Identify which cell holds the provided text, then report its [x, y] central coordinate. 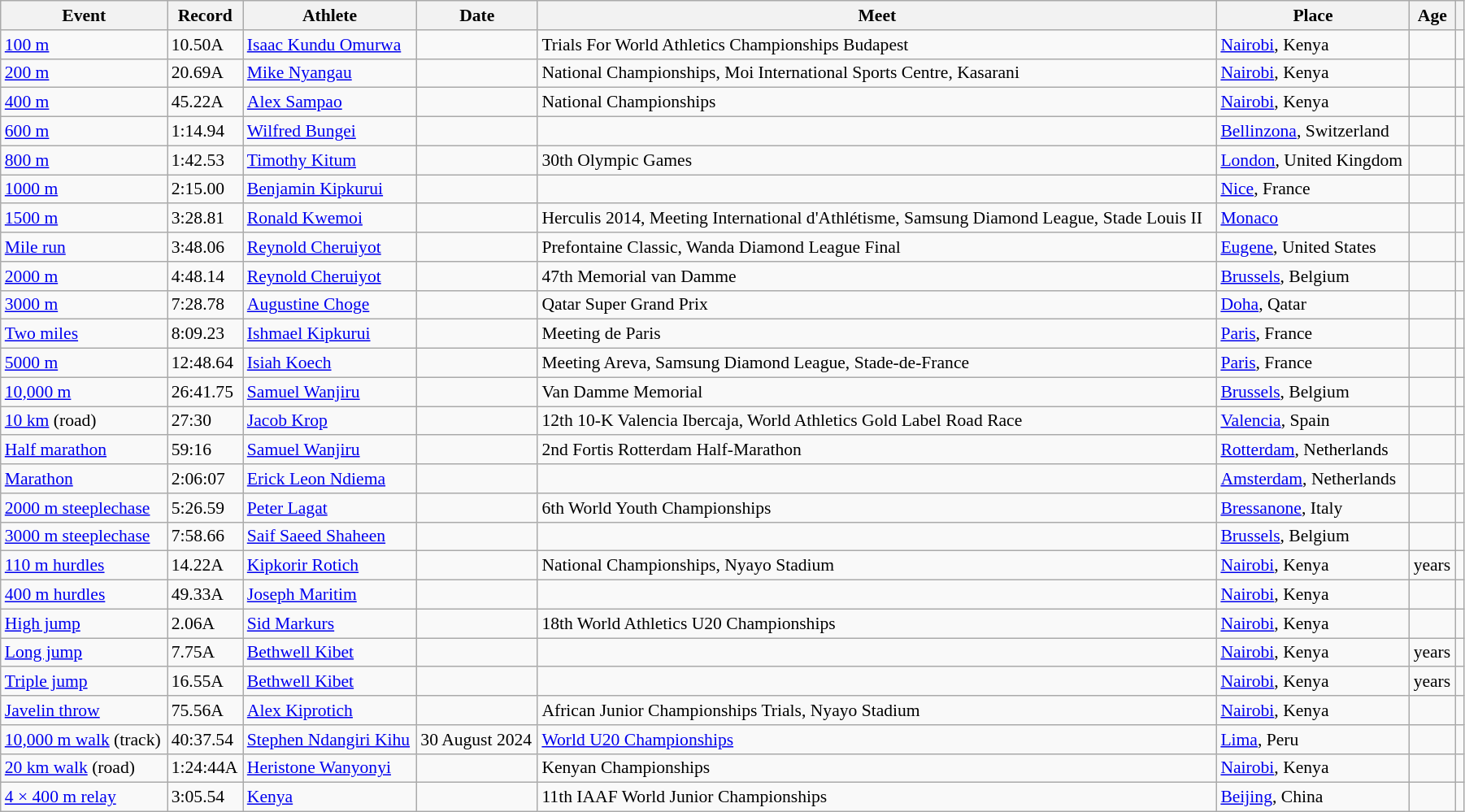
14.22A [205, 566]
Amsterdam, Netherlands [1312, 479]
Isiah Koech [330, 363]
Prefontaine Classic, Wanda Diamond League Final [876, 247]
10,000 m walk (track) [85, 740]
Alex Kiprotich [330, 710]
African Junior Championships Trials, Nyayo Stadium [876, 710]
1500 m [85, 219]
Meeting de Paris [876, 334]
4:48.14 [205, 276]
2.06A [205, 623]
3000 m steeplechase [85, 536]
Athlete [330, 15]
London, United Kingdom [1312, 160]
Event [85, 15]
3:05.54 [205, 797]
Two miles [85, 334]
2000 m [85, 276]
Ishmael Kipkurui [330, 334]
Joseph Maritim [330, 595]
Isaac Kundu Omurwa [330, 45]
600 m [85, 132]
2nd Fortis Rotterdam Half-Marathon [876, 450]
6th World Youth Championships [876, 508]
Nice, France [1312, 189]
1:14.94 [205, 132]
30 August 2024 [476, 740]
National Championships [876, 102]
2000 m steeplechase [85, 508]
45.22A [205, 102]
High jump [85, 623]
Alex Sampao [330, 102]
49.33A [205, 595]
Heristone Wanyonyi [330, 768]
Sid Markurs [330, 623]
3000 m [85, 305]
Monaco [1312, 219]
Timothy Kitum [330, 160]
Long jump [85, 653]
Ronald Kwemoi [330, 219]
110 m hurdles [85, 566]
30th Olympic Games [876, 160]
10 km (road) [85, 421]
1000 m [85, 189]
75.56A [205, 710]
Stephen Ndangiri Kihu [330, 740]
Beijing, China [1312, 797]
Bressanone, Italy [1312, 508]
12:48.64 [205, 363]
Javelin throw [85, 710]
400 m hurdles [85, 595]
Kenya [330, 797]
12th 10-K Valencia Ibercaja, World Athletics Gold Label Road Race [876, 421]
Erick Leon Ndiema [330, 479]
Valencia, Spain [1312, 421]
Saif Saeed Shaheen [330, 536]
100 m [85, 45]
Half marathon [85, 450]
Peter Lagat [330, 508]
5000 m [85, 363]
18th World Athletics U20 Championships [876, 623]
10,000 m [85, 392]
Meet [876, 15]
26:41.75 [205, 392]
40:37.54 [205, 740]
National Championships, Nyayo Stadium [876, 566]
Record [205, 15]
8:09.23 [205, 334]
4 × 400 m relay [85, 797]
3:28.81 [205, 219]
7:28.78 [205, 305]
National Championships, Moi International Sports Centre, Kasarani [876, 73]
Wilfred Bungei [330, 132]
27:30 [205, 421]
Kenyan Championships [876, 768]
Triple jump [85, 682]
Eugene, United States [1312, 247]
Qatar Super Grand Prix [876, 305]
Kipkorir Rotich [330, 566]
Van Damme Memorial [876, 392]
Rotterdam, Netherlands [1312, 450]
Mike Nyangau [330, 73]
1:24:44A [205, 768]
Age [1432, 15]
10.50A [205, 45]
2:15.00 [205, 189]
Doha, Qatar [1312, 305]
Date [476, 15]
20 km walk (road) [85, 768]
Jacob Krop [330, 421]
20.69A [205, 73]
16.55A [205, 682]
Lima, Peru [1312, 740]
Mile run [85, 247]
Augustine Choge [330, 305]
2:06:07 [205, 479]
7.75A [205, 653]
59:16 [205, 450]
7:58.66 [205, 536]
Bellinzona, Switzerland [1312, 132]
11th IAAF World Junior Championships [876, 797]
Benjamin Kipkurui [330, 189]
800 m [85, 160]
200 m [85, 73]
World U20 Championships [876, 740]
Place [1312, 15]
Meeting Areva, Samsung Diamond League, Stade-de-France [876, 363]
400 m [85, 102]
Herculis 2014, Meeting International d'Athlétisme, Samsung Diamond League, Stade Louis II [876, 219]
Trials For World Athletics Championships Budapest [876, 45]
Marathon [85, 479]
47th Memorial van Damme [876, 276]
3:48.06 [205, 247]
5:26.59 [205, 508]
1:42.53 [205, 160]
